Find where the given text appears and provide that cell's center as [X, Y] coordinate. 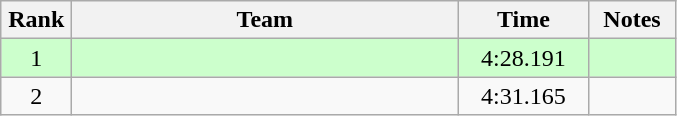
Notes [632, 20]
4:31.165 [524, 96]
1 [36, 58]
Time [524, 20]
2 [36, 96]
4:28.191 [524, 58]
Rank [36, 20]
Team [265, 20]
